Search for the cell housing the specified text and yield its (X, Y) center coordinate. 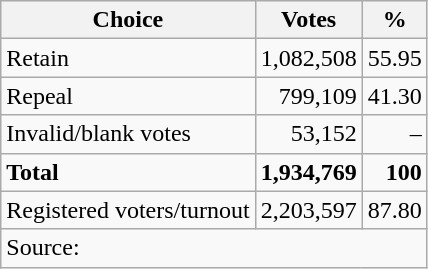
Choice (128, 20)
41.30 (394, 96)
1,082,508 (308, 58)
Retain (128, 58)
Votes (308, 20)
53,152 (308, 134)
2,203,597 (308, 210)
1,934,769 (308, 172)
100 (394, 172)
Invalid/blank votes (128, 134)
Source: (214, 248)
Total (128, 172)
– (394, 134)
% (394, 20)
Registered voters/turnout (128, 210)
Repeal (128, 96)
55.95 (394, 58)
799,109 (308, 96)
87.80 (394, 210)
